From the cell containing the given text, extract its center point as (X, Y) coordinate. 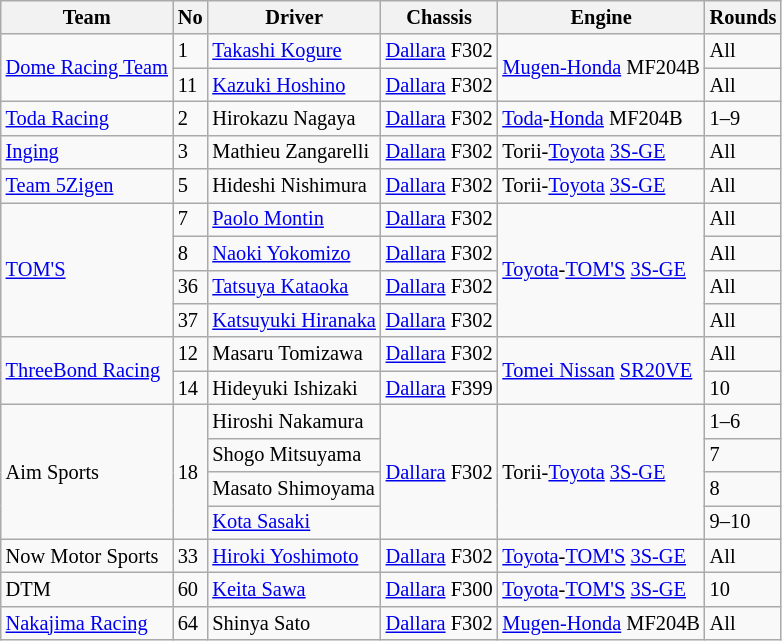
Dome Racing Team (87, 68)
33 (190, 556)
Katsuyuki Hiranaka (294, 320)
14 (190, 388)
TOM'S (87, 270)
Hideyuki Ishizaki (294, 388)
36 (190, 287)
12 (190, 354)
3 (190, 152)
Hideshi Nishimura (294, 186)
Team (87, 17)
Engine (600, 17)
Toda-Honda MF204B (600, 118)
1–9 (744, 118)
Dallara F300 (440, 589)
Hiroki Yoshimoto (294, 556)
Takashi Kogure (294, 51)
Kazuki Hoshino (294, 85)
Now Motor Sports (87, 556)
Shogo Mitsuyama (294, 455)
No (190, 17)
DTM (87, 589)
1–6 (744, 421)
Shinya Sato (294, 623)
Tomei Nissan SR20VE (600, 370)
ThreeBond Racing (87, 370)
Inging (87, 152)
Nakajima Racing (87, 623)
37 (190, 320)
Masaru Tomizawa (294, 354)
64 (190, 623)
Keita Sawa (294, 589)
18 (190, 472)
Driver (294, 17)
Tatsuya Kataoka (294, 287)
Team 5Zigen (87, 186)
Hirokazu Nagaya (294, 118)
Chassis (440, 17)
11 (190, 85)
Mathieu Zangarelli (294, 152)
9–10 (744, 522)
1 (190, 51)
60 (190, 589)
Naoki Yokomizo (294, 253)
Kota Sasaki (294, 522)
Paolo Montin (294, 219)
Dallara F399 (440, 388)
Rounds (744, 17)
Masato Shimoyama (294, 489)
Toda Racing (87, 118)
Aim Sports (87, 472)
Hiroshi Nakamura (294, 421)
2 (190, 118)
5 (190, 186)
